Locate the cell with the specified text and output its [X, Y] center coordinate. 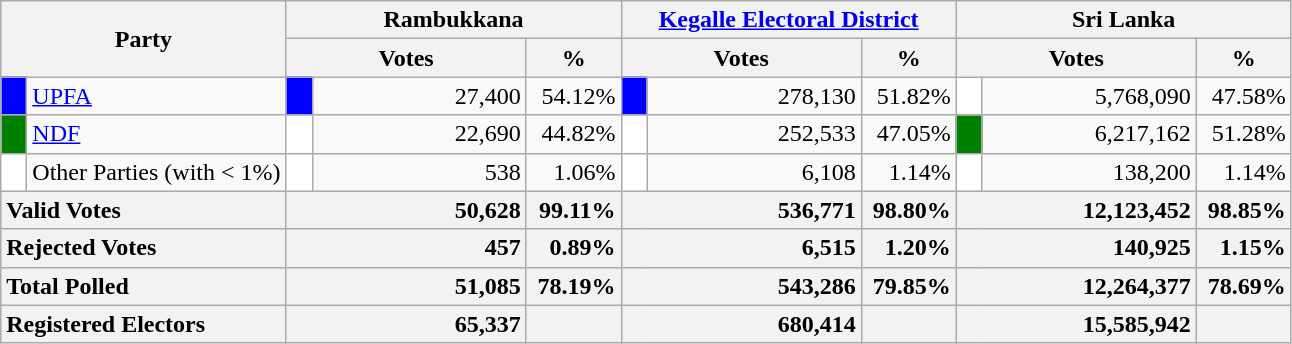
27,400 [419, 96]
457 [406, 248]
0.89% [574, 248]
536,771 [741, 210]
538 [419, 172]
98.80% [908, 210]
Kegalle Electoral District [788, 20]
Valid Votes [144, 210]
6,217,162 [1089, 134]
Party [144, 39]
98.85% [1244, 210]
6,515 [741, 248]
15,585,942 [1076, 324]
78.69% [1244, 286]
51.82% [908, 96]
680,414 [741, 324]
Registered Electors [144, 324]
54.12% [574, 96]
22,690 [419, 134]
Total Polled [144, 286]
12,123,452 [1076, 210]
6,108 [754, 172]
138,200 [1089, 172]
65,337 [406, 324]
543,286 [741, 286]
252,533 [754, 134]
Other Parties (with < 1%) [156, 172]
1.15% [1244, 248]
99.11% [574, 210]
50,628 [406, 210]
1.20% [908, 248]
79.85% [908, 286]
Rambukkana [454, 20]
47.05% [908, 134]
12,264,377 [1076, 286]
47.58% [1244, 96]
278,130 [754, 96]
140,925 [1076, 248]
Sri Lanka [1124, 20]
NDF [156, 134]
78.19% [574, 286]
UPFA [156, 96]
51.28% [1244, 134]
51,085 [406, 286]
44.82% [574, 134]
5,768,090 [1089, 96]
1.06% [574, 172]
Rejected Votes [144, 248]
